Capture the cell that displays the provided text and extract its [X, Y] central coordinate. 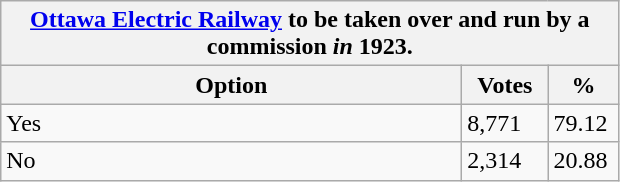
No [232, 161]
79.12 [584, 123]
Yes [232, 123]
8,771 [505, 123]
20.88 [584, 161]
% [584, 85]
Votes [505, 85]
2,314 [505, 161]
Ottawa Electric Railway to be taken over and run by a commission in 1923. [310, 34]
Option [232, 85]
